From the cell containing the given text, extract its center point as (X, Y) coordinate. 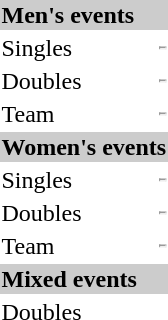
Men's events (84, 15)
Women's events (84, 147)
Mixed events (84, 279)
